Output the [x, y] coordinate of the center of the cell containing the given text.  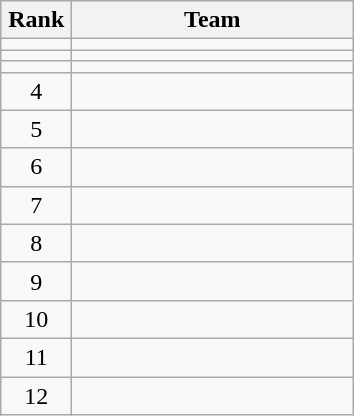
5 [36, 129]
7 [36, 205]
Team [212, 20]
12 [36, 395]
4 [36, 91]
8 [36, 243]
11 [36, 357]
9 [36, 281]
10 [36, 319]
Rank [36, 20]
6 [36, 167]
